Scan for the cell matching the given text and deliver its [X, Y] coordinate at center. 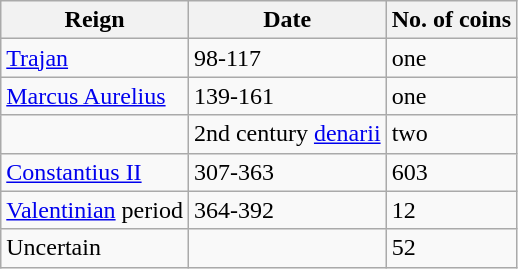
364-392 [287, 210]
98-117 [287, 58]
two [451, 134]
139-161 [287, 96]
Constantius II [95, 172]
52 [451, 248]
Date [287, 20]
2nd century denarii [287, 134]
Reign [95, 20]
307-363 [287, 172]
603 [451, 172]
Marcus Aurelius [95, 96]
No. of coins [451, 20]
12 [451, 210]
Uncertain [95, 248]
Valentinian period [95, 210]
Trajan [95, 58]
